Extract the (x, y) coordinate from the center of the cell holding the provided text.  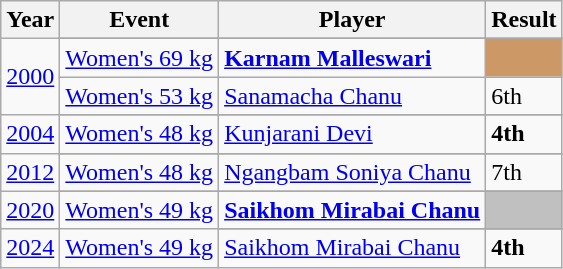
2024 (30, 248)
Women's 69 kg (140, 58)
Kunjarani Devi (352, 134)
Ngangbam Soniya Chanu (352, 172)
Event (140, 20)
Karnam Malleswari (352, 58)
2004 (30, 134)
Women's 53 kg (140, 96)
Year (30, 20)
Result (524, 20)
2020 (30, 210)
2000 (30, 77)
2012 (30, 172)
6th (524, 96)
Player (352, 20)
7th (524, 172)
Sanamacha Chanu (352, 96)
